Pinpoint the cell where the given text exists, returning its [X, Y] midpoint coordinate. 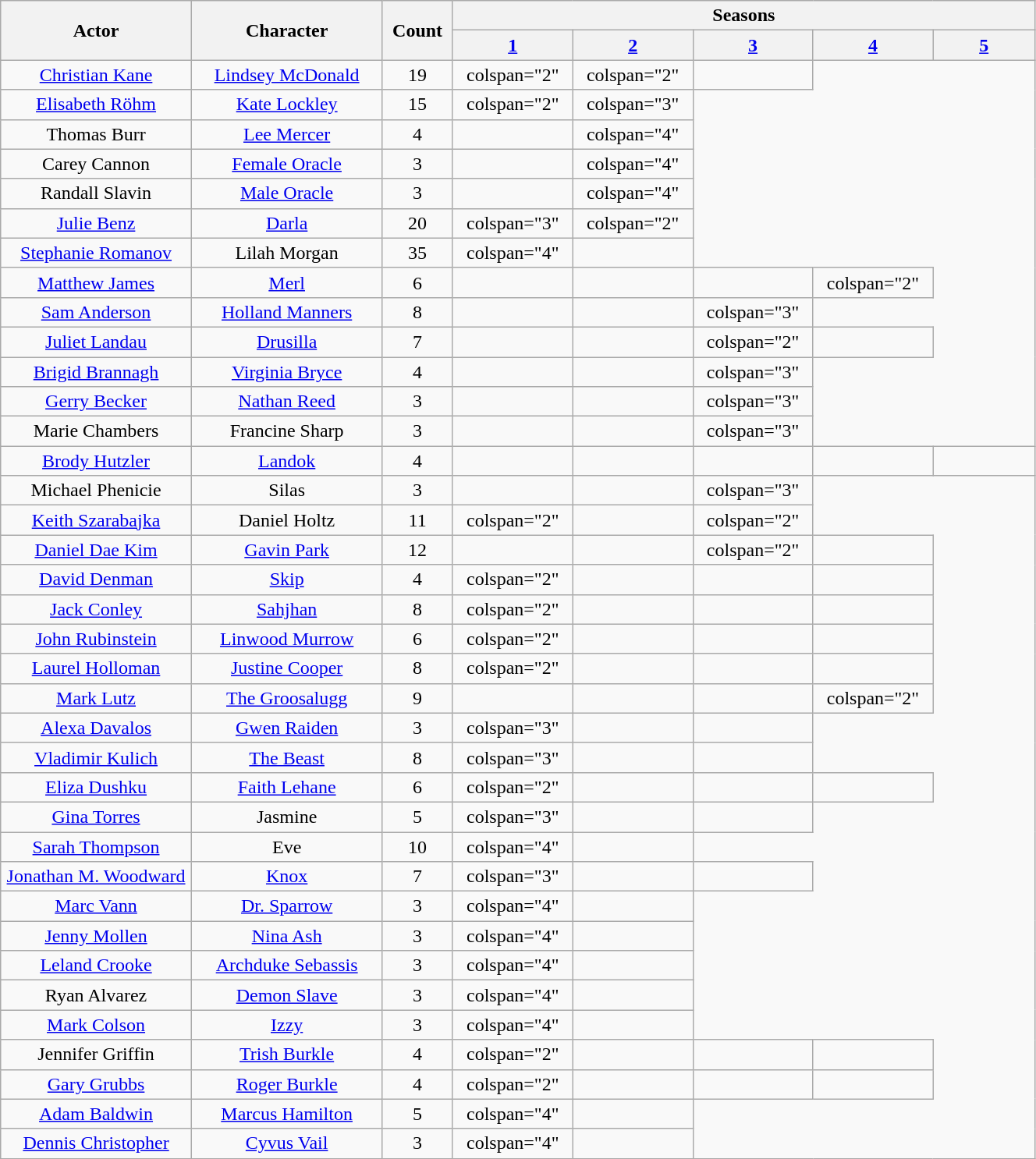
Cyvus Vail [287, 1143]
Virginia Bryce [287, 372]
1 [513, 45]
John Rubinstein [97, 639]
Nathan Reed [287, 402]
15 [417, 105]
Trish Burkle [287, 1054]
Michael Phenicie [97, 491]
Alexa Davalos [97, 728]
Character [287, 30]
Marc Vann [97, 906]
Actor [97, 30]
Count [417, 30]
Mark Lutz [97, 698]
Marcus Hamilton [287, 1114]
Silas [287, 491]
Eve [287, 846]
Sarah Thompson [97, 846]
Gary Grubbs [97, 1084]
Stephanie Romanov [97, 253]
Marie Chambers [97, 431]
Dr. Sparrow [287, 906]
Adam Baldwin [97, 1114]
Vladimir Kulich [97, 757]
Sam Anderson [97, 312]
9 [417, 698]
Landok [287, 461]
Nina Ash [287, 936]
Jasmine [287, 817]
Kate Lockley [287, 105]
Knox [287, 877]
Eliza Dushku [97, 787]
Lee Mercer [287, 134]
Gina Torres [97, 817]
Demon Slave [287, 995]
The Groosalugg [287, 698]
Jack Conley [97, 609]
Matthew James [97, 282]
Faith Lehane [287, 787]
Archduke Sebassis [287, 966]
Justine Cooper [287, 668]
Drusilla [287, 342]
Sahjhan [287, 609]
Ryan Alvarez [97, 995]
12 [417, 550]
Gerry Becker [97, 402]
David Denman [97, 579]
Jonathan M. Woodward [97, 877]
11 [417, 520]
Thomas Burr [97, 134]
Brody Hutzler [97, 461]
10 [417, 846]
Leland Crooke [97, 966]
2 [633, 45]
Gavin Park [287, 550]
Holland Manners [287, 312]
Male Oracle [287, 193]
Jennifer Griffin [97, 1054]
Skip [287, 579]
Julie Benz [97, 223]
Laurel Holloman [97, 668]
Randall Slavin [97, 193]
Darla [287, 223]
Christian Kane [97, 75]
Izzy [287, 1025]
Juliet Landau [97, 342]
The Beast [287, 757]
19 [417, 75]
20 [417, 223]
Merl [287, 282]
Lilah Morgan [287, 253]
Seasons [743, 16]
35 [417, 253]
Lindsey McDonald [287, 75]
Mark Colson [97, 1025]
Carey Cannon [97, 164]
Daniel Dae Kim [97, 550]
Dennis Christopher [97, 1143]
Jenny Mollen [97, 936]
Roger Burkle [287, 1084]
Brigid Brannagh [97, 372]
Francine Sharp [287, 431]
Daniel Holtz [287, 520]
Gwen Raiden [287, 728]
Linwood Murrow [287, 639]
Elisabeth Röhm [97, 105]
Female Oracle [287, 164]
Keith Szarabajka [97, 520]
